Search for the cell housing the specified text and yield its [X, Y] center coordinate. 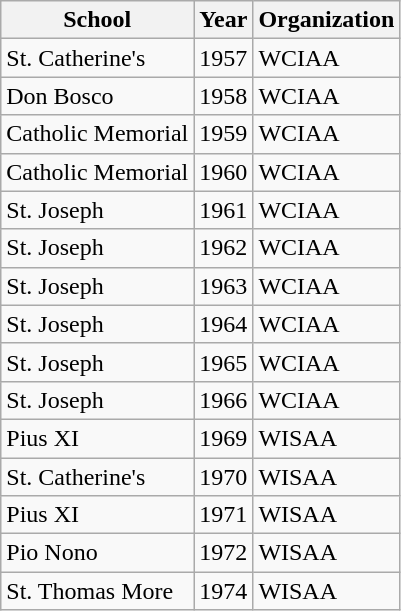
1966 [224, 400]
1972 [224, 553]
1961 [224, 210]
1960 [224, 172]
1969 [224, 438]
1964 [224, 324]
Year [224, 20]
St. Thomas More [98, 591]
1958 [224, 96]
1962 [224, 248]
Don Bosco [98, 96]
1971 [224, 515]
1970 [224, 477]
1957 [224, 58]
1974 [224, 591]
1963 [224, 286]
Organization [326, 20]
1965 [224, 362]
Pio Nono [98, 553]
School [98, 20]
1959 [224, 134]
